Search for the cell housing the specified text and yield its (x, y) center coordinate. 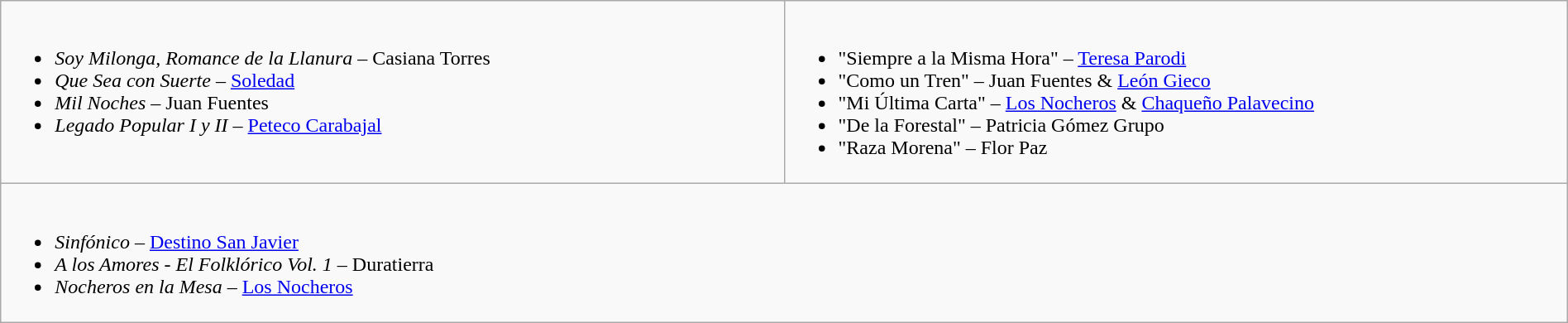
Sinfónico – Destino San JavierA los Amores - El Folklórico Vol. 1 – DuratierraNocheros en la Mesa – Los Nocheros (784, 253)
Soy Milonga, Romance de la Llanura – Casiana TorresQue Sea con Suerte – SoledadMil Noches – Juan FuentesLegado Popular I y II – Peteco Carabajal (392, 93)
